Extract the (x, y) coordinate from the center of the cell holding the provided text.  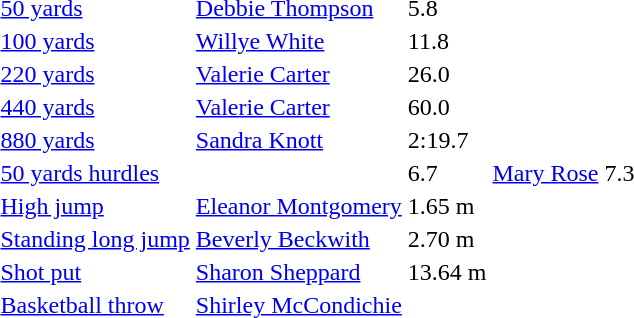
Beverly Beckwith (298, 239)
Sandra Knott (298, 140)
Mary Rose (546, 173)
26.0 (447, 74)
Sharon Sheppard (298, 272)
2.70 m (447, 239)
Willye White (298, 41)
Eleanor Montgomery (298, 206)
11.8 (447, 41)
1.65 m (447, 206)
6.7 (447, 173)
2:19.7 (447, 140)
13.64 m (447, 272)
60.0 (447, 107)
